Return the (X, Y) coordinate for the center point of the cell that contains the specified text.  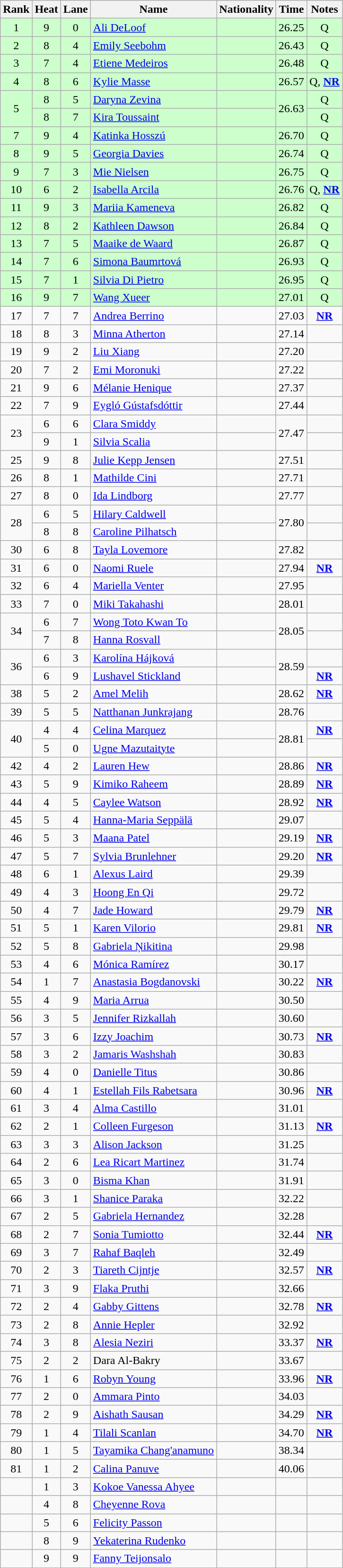
80 (16, 1451)
32.28 (291, 1216)
11 (16, 207)
Robyn Young (153, 1379)
Clara Smiddy (153, 424)
14 (16, 262)
32.66 (291, 1288)
Aishath Sausan (153, 1415)
29.81 (291, 928)
55 (16, 1000)
27.95 (291, 586)
28 (16, 523)
27.47 (291, 433)
28.62 (291, 694)
67 (16, 1216)
29.79 (291, 910)
26.63 (291, 108)
Maria Arrua (153, 1000)
Heat (46, 9)
27.20 (291, 352)
29.39 (291, 874)
Caroline Pilhatsch (153, 532)
Lane (76, 9)
75 (16, 1360)
Emily Seebohm (153, 45)
27.37 (291, 388)
Calina Panuve (153, 1469)
78 (16, 1415)
Tayla Lovemore (153, 550)
33.67 (291, 1360)
12 (16, 226)
34.03 (291, 1397)
Maaike de Waard (153, 244)
27.14 (291, 334)
Bisma Khan (153, 1180)
Tiareth Cijntje (153, 1270)
30.96 (291, 1090)
27.51 (291, 460)
32 (16, 586)
79 (16, 1433)
47 (16, 856)
32.57 (291, 1270)
34.29 (291, 1415)
Name (153, 9)
Caylee Watson (153, 802)
58 (16, 1054)
Yekaterina Rudenko (153, 1541)
Wang Xueer (153, 298)
Colleen Furgeson (153, 1126)
19 (16, 352)
29.72 (291, 892)
Minna Atherton (153, 334)
Gabby Gittens (153, 1306)
48 (16, 874)
26.43 (291, 45)
Anastasia Bogdanovski (153, 982)
Karen Vilorio (153, 928)
29.07 (291, 820)
Annie Hepler (153, 1324)
36 (16, 667)
10 (16, 189)
Silvia Scalia (153, 442)
Hanna-Maria Seppälä (153, 820)
Jade Howard (153, 910)
74 (16, 1342)
31.25 (291, 1144)
26.93 (291, 262)
56 (16, 1018)
26.57 (291, 81)
54 (16, 982)
Mie Nielsen (153, 171)
Flaka Pruthi (153, 1288)
26.74 (291, 153)
Ida Lindborg (153, 496)
28.76 (291, 712)
Daryna Zevina (153, 99)
Lea Ricart Martinez (153, 1162)
27.71 (291, 478)
Emi Moronuki (153, 370)
27.80 (291, 523)
Mélanie Henique (153, 388)
26.95 (291, 280)
27 (16, 496)
68 (16, 1234)
Naomi Ruele (153, 568)
72 (16, 1306)
Liu Xiang (153, 352)
43 (16, 784)
70 (16, 1270)
64 (16, 1162)
Silvia Di Pietro (153, 280)
59 (16, 1072)
Isabella Arcila (153, 189)
31 (16, 568)
Georgia Davies (153, 153)
28.86 (291, 766)
Maana Patel (153, 838)
40.06 (291, 1469)
26.76 (291, 189)
31.13 (291, 1126)
30.60 (291, 1018)
Kylie Masse (153, 81)
Kira Toussaint (153, 117)
60 (16, 1090)
Sonia Tumiotto (153, 1234)
22 (16, 406)
46 (16, 838)
28.01 (291, 604)
81 (16, 1469)
69 (16, 1252)
Alma Castillo (153, 1108)
27.77 (291, 496)
66 (16, 1198)
25 (16, 460)
40 (16, 739)
30.50 (291, 1000)
26.25 (291, 27)
38.34 (291, 1451)
21 (16, 388)
26.82 (291, 207)
Jamaris Washshah (153, 1054)
Andrea Berrino (153, 316)
26.48 (291, 63)
Danielle Titus (153, 1072)
Kokoe Vanessa Ahyee (153, 1487)
52 (16, 946)
23 (16, 433)
31.91 (291, 1180)
Shanice Paraka (153, 1198)
34.70 (291, 1433)
Felicity Passon (153, 1523)
28.05 (291, 631)
Ali DeLoof (153, 27)
Izzy Joachim (153, 1036)
32.78 (291, 1306)
Dara Al-Bakry (153, 1360)
51 (16, 928)
27.03 (291, 316)
Mariia Kameneva (153, 207)
Alison Jackson (153, 1144)
27.22 (291, 370)
Ugne Mazutaityte (153, 748)
Amel Melih (153, 694)
27.82 (291, 550)
Rahaf Baqleh (153, 1252)
13 (16, 244)
Rank (16, 9)
30.86 (291, 1072)
45 (16, 820)
Etiene Medeiros (153, 63)
20 (16, 370)
Mónica Ramírez (153, 964)
Jennifer Rizkallah (153, 1018)
Sylvia Brunlehner (153, 856)
17 (16, 316)
Kathleen Dawson (153, 226)
Estellah Fils Rabetsara (153, 1090)
33 (16, 604)
30 (16, 550)
26.70 (291, 135)
26.87 (291, 244)
29.20 (291, 856)
Julie Kepp Jensen (153, 460)
Alesia Neziri (153, 1342)
Nationality (246, 9)
Kimiko Raheem (153, 784)
Tilali Scanlan (153, 1433)
63 (16, 1144)
33.96 (291, 1379)
Miki Takahashi (153, 604)
30.17 (291, 964)
Time (291, 9)
Ammara Pinto (153, 1397)
26.75 (291, 171)
28.92 (291, 802)
49 (16, 892)
Hoong En Qi (153, 892)
Alexus Laird (153, 874)
32.49 (291, 1252)
Gabriela Hernandez (153, 1216)
33.37 (291, 1342)
Tayamika Chang'anamuno (153, 1451)
Notes (325, 9)
Karolína Hájková (153, 658)
30.73 (291, 1036)
30.83 (291, 1054)
32.92 (291, 1324)
29.98 (291, 946)
76 (16, 1379)
32.22 (291, 1198)
18 (16, 334)
Celina Marquez (153, 730)
28.59 (291, 667)
53 (16, 964)
62 (16, 1126)
57 (16, 1036)
Fanny Teijonsalo (153, 1559)
30.22 (291, 982)
39 (16, 712)
44 (16, 802)
Mariella Venter (153, 586)
71 (16, 1288)
Eygló Gústafsdóttir (153, 406)
Cheyenne Rova (153, 1505)
Simona Baumrtová (153, 262)
Wong Toto Kwan To (153, 622)
Katinka Hosszú (153, 135)
15 (16, 280)
26.84 (291, 226)
31.74 (291, 1162)
28.81 (291, 739)
Natthanan Junkrajang (153, 712)
Hanna Rosvall (153, 640)
42 (16, 766)
34 (16, 631)
27.44 (291, 406)
61 (16, 1108)
77 (16, 1397)
Gabriela Ņikitina (153, 946)
26 (16, 478)
Lushavel Stickland (153, 676)
38 (16, 694)
Hilary Caldwell (153, 514)
65 (16, 1180)
27.94 (291, 568)
73 (16, 1324)
29.19 (291, 838)
50 (16, 910)
16 (16, 298)
28.89 (291, 784)
Lauren Hew (153, 766)
32.44 (291, 1234)
27.01 (291, 298)
Mathilde Cini (153, 478)
31.01 (291, 1108)
